For the text-containing cell, return its midpoint in (x, y) coordinate format. 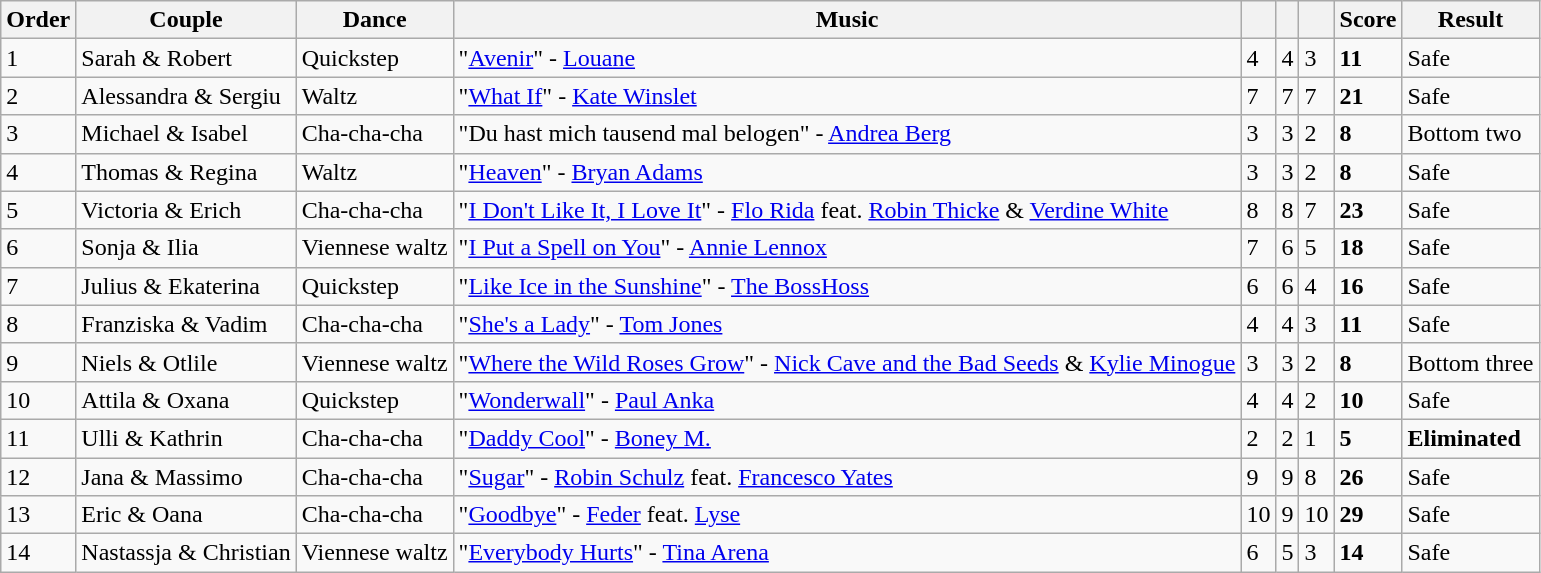
21 (1368, 96)
Sonja & Ilia (186, 248)
Order (38, 20)
Eric & Oana (186, 515)
"She's a Lady" - Tom Jones (847, 324)
18 (1368, 248)
Franziska & Vadim (186, 324)
Eliminated (1470, 438)
Alessandra & Sergiu (186, 96)
"Wonderwall" - Paul Anka (847, 400)
Thomas & Regina (186, 172)
Ulli & Kathrin (186, 438)
Sarah & Robert (186, 58)
Attila & Oxana (186, 400)
12 (38, 477)
Julius & Ekaterina (186, 286)
"Daddy Cool" - Boney M. (847, 438)
Bottom three (1470, 362)
"I Put a Spell on You" - Annie Lennox (847, 248)
"Heaven" - Bryan Adams (847, 172)
Michael & Isabel (186, 134)
Jana & Massimo (186, 477)
Victoria & Erich (186, 210)
26 (1368, 477)
"Du hast mich tausend mal belogen" - Andrea Berg (847, 134)
"Like Ice in the Sunshine" - The BossHoss (847, 286)
"Goodbye" - Feder feat. Lyse (847, 515)
23 (1368, 210)
Music (847, 20)
Bottom two (1470, 134)
"Everybody Hurts" - Tina Arena (847, 553)
Score (1368, 20)
"Where the Wild Roses Grow" - Nick Cave and the Bad Seeds & Kylie Minogue (847, 362)
"Avenir" - Louane (847, 58)
Dance (374, 20)
"Sugar" - Robin Schulz feat. Francesco Yates (847, 477)
"I Don't Like It, I Love It" - Flo Rida feat. Robin Thicke & Verdine White (847, 210)
Result (1470, 20)
Nastassja & Christian (186, 553)
16 (1368, 286)
29 (1368, 515)
13 (38, 515)
"What If" - Kate Winslet (847, 96)
Couple (186, 20)
Niels & Otlile (186, 362)
